Detect which cell encompasses the target text, then output its [X, Y] center coordinate. 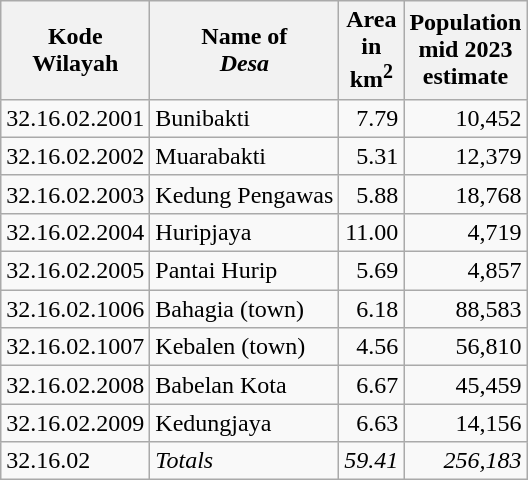
10,452 [466, 118]
32.16.02.2004 [76, 232]
45,459 [466, 385]
Bunibakti [244, 118]
Pantai Hurip [244, 271]
32.16.02.1006 [76, 309]
32.16.02.2001 [76, 118]
56,810 [466, 347]
Populationmid 2023estimate [466, 50]
32.16.02 [76, 461]
6.63 [372, 423]
Kedung Pengawas [244, 194]
32.16.02.2005 [76, 271]
Name of Desa [244, 50]
32.16.02.2009 [76, 423]
Area in km2 [372, 50]
Babelan Kota [244, 385]
4,857 [466, 271]
5.31 [372, 156]
Bahagia (town) [244, 309]
12,379 [466, 156]
11.00 [372, 232]
6.18 [372, 309]
7.79 [372, 118]
88,583 [466, 309]
5.88 [372, 194]
256,183 [466, 461]
Huripjaya [244, 232]
Kode Wilayah [76, 50]
4.56 [372, 347]
32.16.02.1007 [76, 347]
14,156 [466, 423]
32.16.02.2003 [76, 194]
32.16.02.2008 [76, 385]
Kebalen (town) [244, 347]
18,768 [466, 194]
Muarabakti [244, 156]
Kedungjaya [244, 423]
59.41 [372, 461]
6.67 [372, 385]
32.16.02.2002 [76, 156]
5.69 [372, 271]
4,719 [466, 232]
Totals [244, 461]
